Detect which cell encompasses the target text, then output its (X, Y) center coordinate. 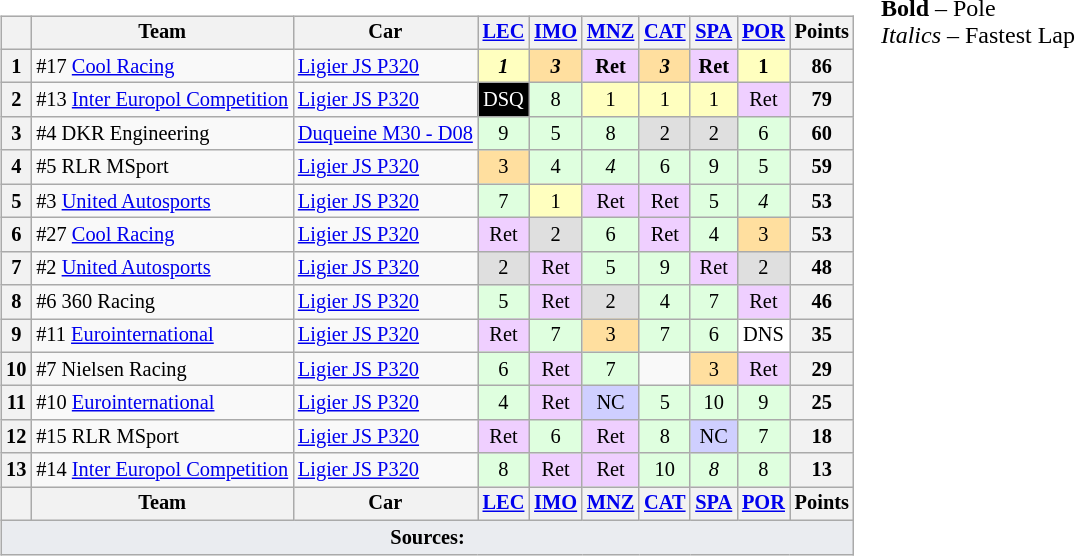
11 (16, 403)
#4 DKR Engineering (162, 134)
12 (16, 437)
79 (822, 100)
35 (822, 336)
Duqueine M30 - D08 (386, 134)
DSQ (504, 100)
48 (822, 268)
86 (822, 66)
#2 United Autosports (162, 268)
#15 RLR MSport (162, 437)
59 (822, 167)
#6 360 Racing (162, 302)
#11 Eurointernational (162, 336)
#13 Inter Europol Competition (162, 100)
29 (822, 369)
18 (822, 437)
#14 Inter Europol Competition (162, 470)
#17 Cool Racing (162, 66)
#27 Cool Racing (162, 235)
DNS (764, 336)
#10 Eurointernational (162, 403)
25 (822, 403)
#5 RLR MSport (162, 167)
46 (822, 302)
#7 Nielsen Racing (162, 369)
60 (822, 134)
#3 United Autosports (162, 201)
Sources: (428, 537)
